Pinpoint the cell where the given text exists, returning its [x, y] midpoint coordinate. 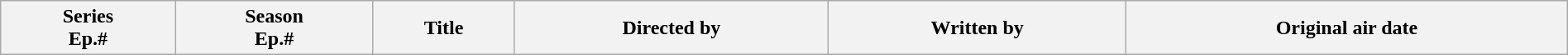
Title [443, 28]
SeriesEp.# [88, 28]
Original air date [1347, 28]
SeasonEp.# [275, 28]
Directed by [672, 28]
Written by [978, 28]
